Provide the (x, y) coordinate of the cell's center where the given text is located.  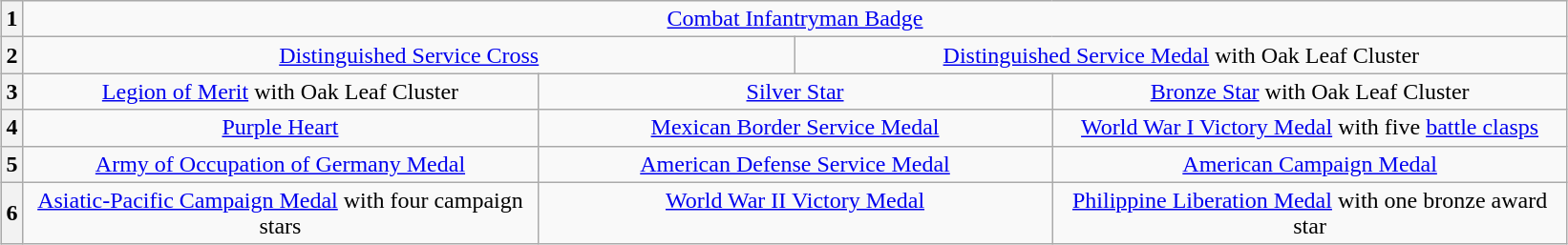
Distinguished Service Cross (409, 55)
World War I Victory Medal with five battle clasps (1310, 128)
5 (11, 164)
4 (11, 128)
Combat Infantryman Badge (795, 19)
Mexican Border Service Medal (795, 128)
3 (11, 92)
6 (11, 214)
Purple Heart (281, 128)
Philippine Liberation Medal with one bronze award star (1310, 214)
American Campaign Medal (1310, 164)
Silver Star (795, 92)
Distinguished Service Medal with Oak Leaf Cluster (1182, 55)
American Defense Service Medal (795, 164)
Asiatic-Pacific Campaign Medal with four campaign stars (281, 214)
Legion of Merit with Oak Leaf Cluster (281, 92)
Army of Occupation of Germany Medal (281, 164)
World War II Victory Medal (795, 214)
Bronze Star with Oak Leaf Cluster (1310, 92)
1 (11, 19)
2 (11, 55)
